Capture the cell that displays the provided text and extract its (x, y) central coordinate. 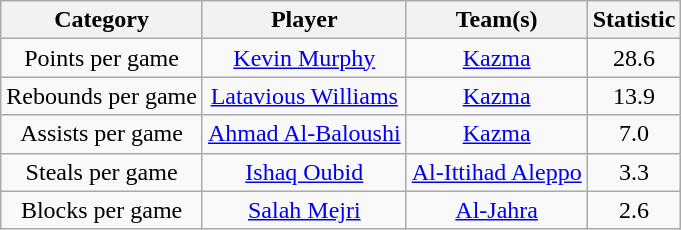
2.6 (634, 210)
Assists per game (102, 134)
Kevin Murphy (304, 58)
Blocks per game (102, 210)
Category (102, 20)
Team(s) (496, 20)
Latavious Williams (304, 96)
Al-Jahra (496, 210)
Ishaq Oubid (304, 172)
Ahmad Al-Baloushi (304, 134)
28.6 (634, 58)
3.3 (634, 172)
13.9 (634, 96)
Steals per game (102, 172)
Al-Ittihad Aleppo (496, 172)
Points per game (102, 58)
Player (304, 20)
7.0 (634, 134)
Salah Mejri (304, 210)
Rebounds per game (102, 96)
Statistic (634, 20)
